Capture the cell that displays the provided text and extract its [X, Y] central coordinate. 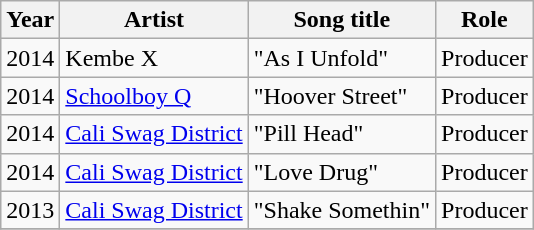
Year [30, 20]
2013 [30, 210]
"As I Unfold" [342, 58]
"Pill Head" [342, 134]
Song title [342, 20]
Schoolboy Q [154, 96]
Artist [154, 20]
"Love Drug" [342, 172]
Kembe X [154, 58]
"Hoover Street" [342, 96]
"Shake Somethin" [342, 210]
Role [485, 20]
